Provide the [x, y] coordinate of the cell's center where the given text is located.  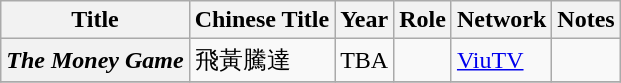
Chinese Title [262, 20]
Title [95, 20]
ViuTV [501, 60]
TBA [364, 60]
Role [423, 20]
Notes [586, 20]
The Money Game [95, 60]
Network [501, 20]
Year [364, 20]
飛黃騰達 [262, 60]
